Determine the (x, y) coordinate at the center of the cell enclosing the given text.  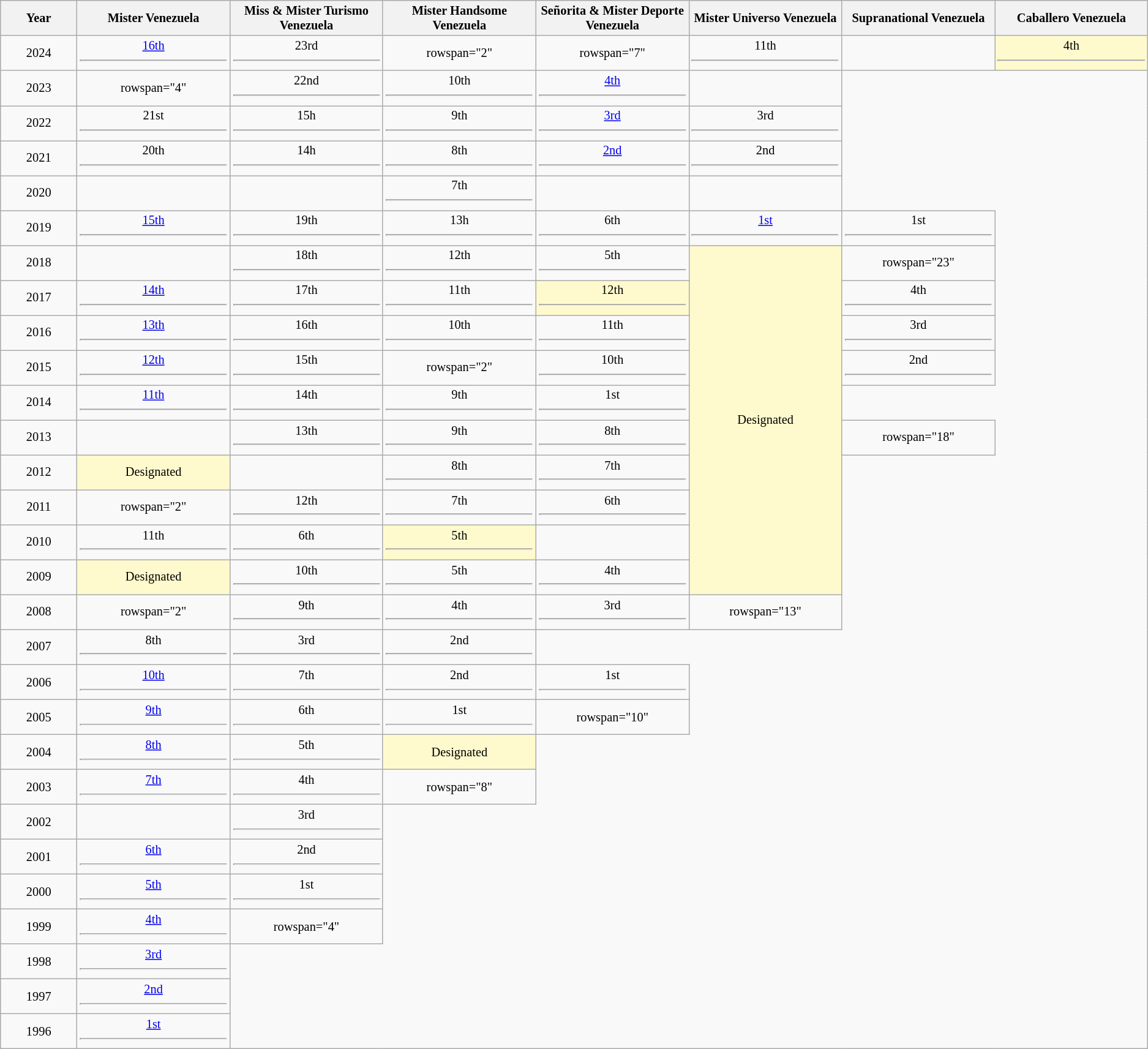
1998 (39, 961)
rowspan="18" (918, 437)
2024 (39, 53)
23rd (307, 53)
Mister Handsome Venezuela (459, 18)
1999 (39, 926)
20th (154, 158)
2003 (39, 786)
13h (459, 228)
2002 (39, 822)
Year (39, 18)
22nd (307, 88)
2004 (39, 752)
2021 (39, 158)
2023 (39, 88)
2012 (39, 473)
rowspan="7" (612, 53)
2019 (39, 228)
17th (307, 298)
2014 (39, 402)
2020 (39, 192)
2000 (39, 892)
2011 (39, 507)
Mister Venezuela (154, 18)
2015 (39, 367)
Supranational Venezuela (918, 18)
2009 (39, 577)
2017 (39, 298)
2010 (39, 543)
2018 (39, 262)
2006 (39, 682)
Miss & Mister Turismo Venezuela (307, 18)
19th (307, 228)
21st (154, 122)
rowspan="8" (459, 786)
15h (307, 122)
2008 (39, 612)
2016 (39, 332)
2013 (39, 437)
18th (307, 262)
1996 (39, 1031)
2007 (39, 647)
Señorita & Mister Deporte Venezuela (612, 18)
14h (307, 158)
2022 (39, 122)
2001 (39, 856)
rowspan="10" (612, 716)
rowspan="23" (918, 262)
Caballero Venezuela (1071, 18)
Mister Universo Venezuela (765, 18)
rowspan="13" (765, 612)
1997 (39, 996)
2005 (39, 716)
